Capture the cell that displays the provided text and extract its (x, y) central coordinate. 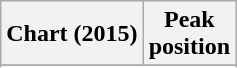
Chart (2015) (72, 34)
Peakposition (189, 34)
